Scan for the cell matching the given text and deliver its (X, Y) coordinate at center. 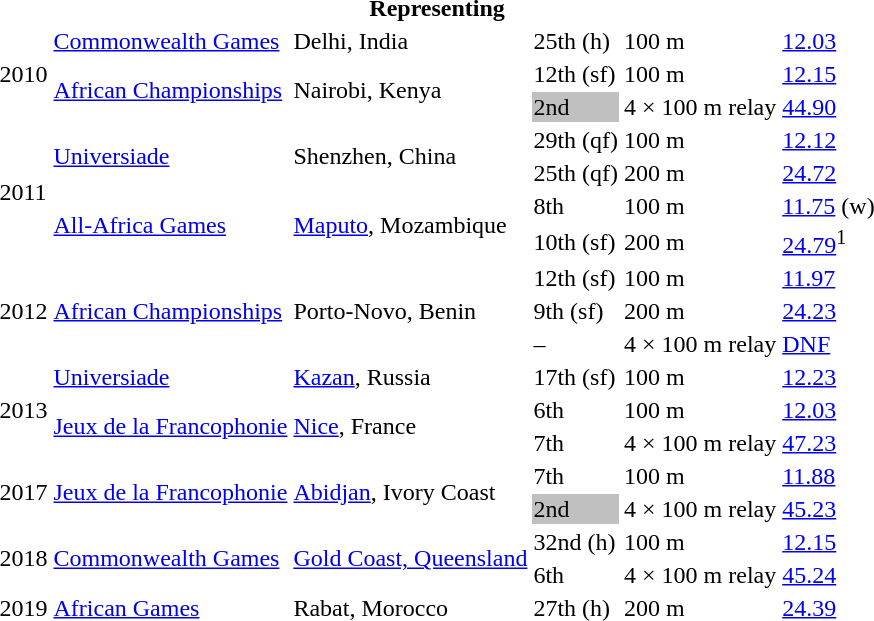
Gold Coast, Queensland (410, 558)
10th (sf) (576, 242)
Delhi, India (410, 41)
Nairobi, Kenya (410, 90)
Shenzhen, China (410, 156)
8th (576, 206)
– (576, 344)
Nice, France (410, 426)
Abidjan, Ivory Coast (410, 492)
All-Africa Games (170, 226)
9th (sf) (576, 311)
Kazan, Russia (410, 377)
29th (qf) (576, 140)
Porto-Novo, Benin (410, 311)
32nd (h) (576, 542)
17th (sf) (576, 377)
25th (h) (576, 41)
Maputo, Mozambique (410, 226)
25th (qf) (576, 173)
